Find where the given text appears and provide that cell's center as (x, y) coordinate. 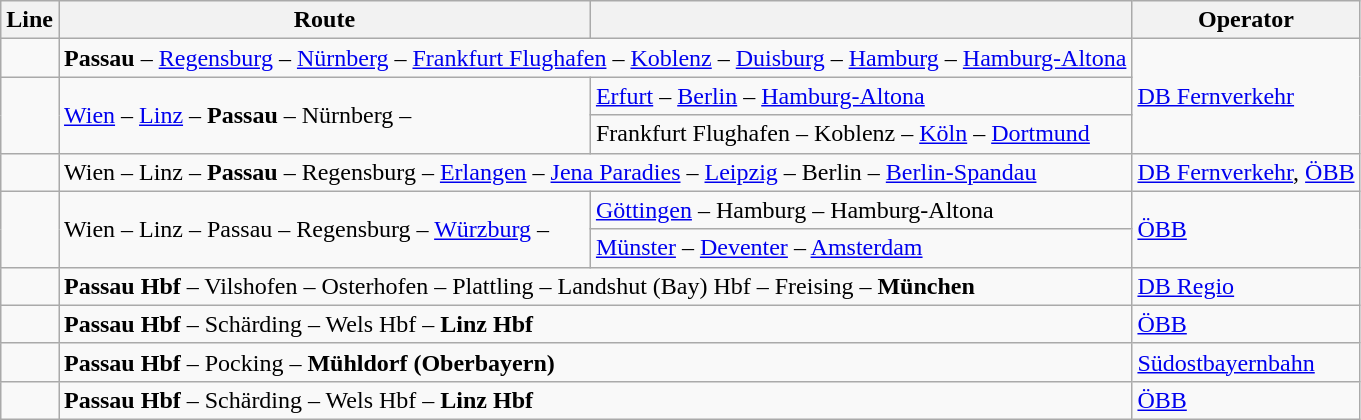
Operator (1246, 20)
Münster – Deventer – Amsterdam (861, 248)
Passau Hbf – Vilshofen – Osterhofen – Plattling – Landshut (Bay) Hbf – Freising – München (594, 286)
DB Fernverkehr (1246, 96)
Wien – Linz – Passau – Regensburg – Erlangen – Jena Paradies – Leipzig – Berlin – Berlin-Spandau (594, 172)
Göttingen – Hamburg – Hamburg-Altona (861, 210)
Südostbayernbahn (1246, 362)
DB Regio (1246, 286)
Wien – Linz – Passau – Regensburg – Würzburg – (324, 229)
Line (30, 20)
Erfurt – Berlin – Hamburg-Altona (861, 96)
Route (324, 20)
DB Fernverkehr, ÖBB (1246, 172)
Passau – Regensburg – Nürnberg – Frankfurt Flughafen – Koblenz – Duisburg – Hamburg – Hamburg-Altona (594, 58)
Frankfurt Flughafen – Koblenz – Köln – Dortmund (861, 134)
Passau Hbf – Pocking – Mühldorf (Oberbayern) (594, 362)
Wien – Linz – Passau – Nürnberg – (324, 115)
